Scan for the cell matching the given text and deliver its (X, Y) coordinate at center. 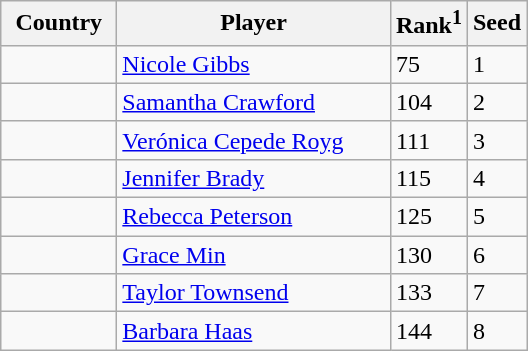
4 (496, 178)
111 (428, 140)
3 (496, 140)
Country (59, 24)
Nicole Gibbs (254, 64)
Grace Min (254, 255)
Taylor Townsend (254, 293)
75 (428, 64)
144 (428, 331)
130 (428, 255)
Barbara Haas (254, 331)
104 (428, 102)
115 (428, 178)
Seed (496, 24)
1 (496, 64)
Rebecca Peterson (254, 217)
Verónica Cepede Royg (254, 140)
Samantha Crawford (254, 102)
7 (496, 293)
6 (496, 255)
5 (496, 217)
8 (496, 331)
125 (428, 217)
Jennifer Brady (254, 178)
2 (496, 102)
Rank1 (428, 24)
133 (428, 293)
Player (254, 24)
